Return the [x, y] coordinate for the center point of the cell that contains the specified text.  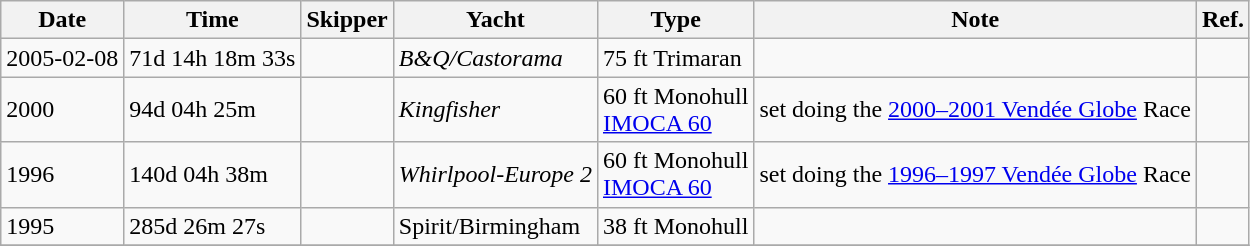
Date [62, 20]
Skipper [347, 20]
140d 04h 38m [212, 174]
B&Q/Castorama [495, 58]
Yacht [495, 20]
Time [212, 20]
1996 [62, 174]
Spirit/Birmingham [495, 226]
285d 26m 27s [212, 226]
Ref. [1222, 20]
Kingfisher [495, 110]
2000 [62, 110]
Whirlpool-Europe 2 [495, 174]
2005-02-08 [62, 58]
set doing the 1996–1997 Vendée Globe Race [976, 174]
set doing the 2000–2001 Vendée Globe Race [976, 110]
75 ft Trimaran [675, 58]
71d 14h 18m 33s [212, 58]
1995 [62, 226]
38 ft Monohull [675, 226]
Note [976, 20]
94d 04h 25m [212, 110]
Type [675, 20]
